Search for the cell housing the specified text and yield its [x, y] center coordinate. 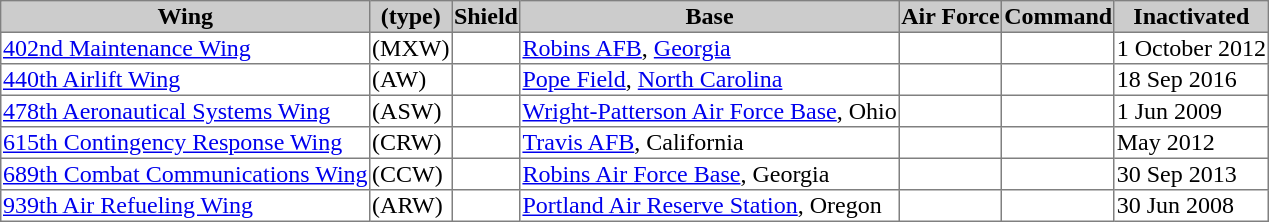
478th Aeronautical Systems Wing [186, 111]
Base [710, 17]
30 Sep 2013 [1191, 174]
Robins Air Force Base, Georgia [710, 174]
(CCW) [411, 174]
Portland Air Reserve Station, Oregon [710, 206]
May 2012 [1191, 143]
Wing [186, 17]
(AW) [411, 80]
939th Air Refueling Wing [186, 206]
Air Force [950, 17]
(type) [411, 17]
1 Jun 2009 [1191, 111]
Robins AFB, Georgia [710, 48]
30 Jun 2008 [1191, 206]
(ASW) [411, 111]
(CRW) [411, 143]
1 October 2012 [1191, 48]
(ARW) [411, 206]
Travis AFB, California [710, 143]
Wright-Patterson Air Force Base, Ohio [710, 111]
689th Combat Communications Wing [186, 174]
Pope Field, North Carolina [710, 80]
18 Sep 2016 [1191, 80]
615th Contingency Response Wing [186, 143]
Inactivated [1191, 17]
402nd Maintenance Wing [186, 48]
440th Airlift Wing [186, 80]
Shield [486, 17]
Command [1058, 17]
(MXW) [411, 48]
